Extract the (x, y) coordinate from the center of the cell holding the provided text.  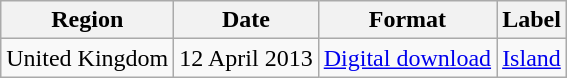
Region (88, 20)
Digital download (407, 58)
Island (532, 58)
Date (246, 20)
United Kingdom (88, 58)
Label (532, 20)
12 April 2013 (246, 58)
Format (407, 20)
